Extract the (x, y) coordinate from the center of the cell holding the provided text.  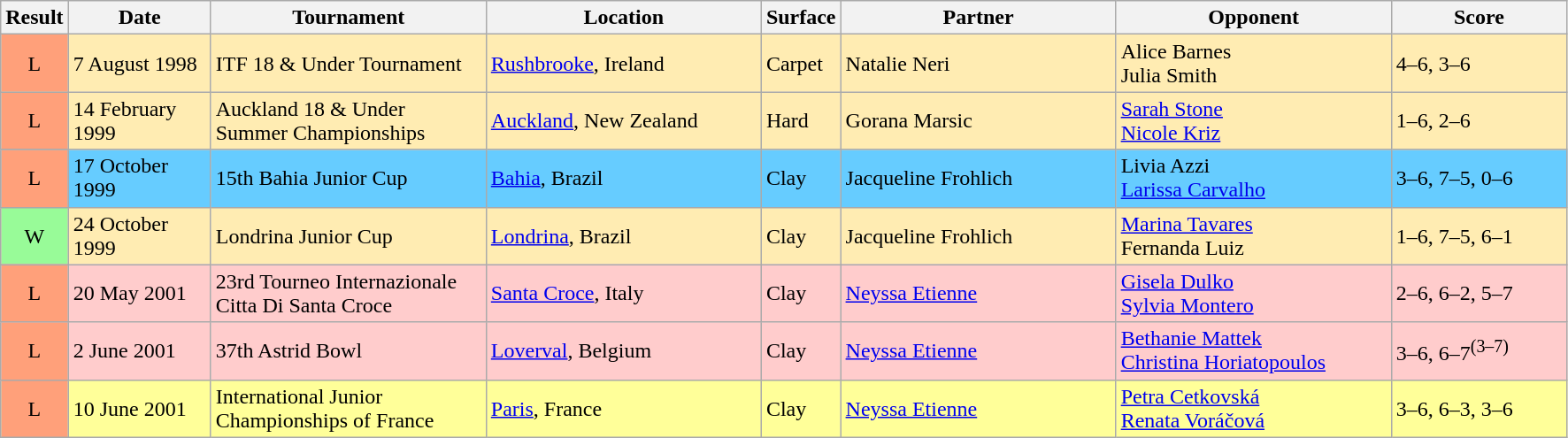
4–6, 3–6 (1480, 64)
Partner (979, 18)
10 June 2001 (140, 409)
20 May 2001 (140, 294)
Gisela Dulko Sylvia Montero (1253, 294)
Tournament (349, 18)
3–6, 6–7(3–7) (1480, 350)
Auckland 18 & Under Summer Championships (349, 120)
Londrina Junior Cup (349, 235)
Gorana Marsic (979, 120)
Paris, France (623, 409)
Bethanie Mattek Christina Horiatopoulos (1253, 350)
Carpet (801, 64)
Petra Cetkovská Renata Voráčová (1253, 409)
Londrina, Brazil (623, 235)
23rd Tourneo Internazionale Citta Di Santa Croce (349, 294)
1–6, 7–5, 6–1 (1480, 235)
37th Astrid Bowl (349, 350)
Loverval, Belgium (623, 350)
2–6, 6–2, 5–7 (1480, 294)
W (35, 235)
Date (140, 18)
Result (35, 18)
International Junior Championships of France (349, 409)
Score (1480, 18)
ITF 18 & Under Tournament (349, 64)
17 October 1999 (140, 179)
3–6, 6–3, 3–6 (1480, 409)
15th Bahia Junior Cup (349, 179)
Alice Barnes Julia Smith (1253, 64)
Santa Croce, Italy (623, 294)
24 October 1999 (140, 235)
1–6, 2–6 (1480, 120)
Rushbrooke, Ireland (623, 64)
Surface (801, 18)
Sarah Stone Nicole Kriz (1253, 120)
Bahia, Brazil (623, 179)
3–6, 7–5, 0–6 (1480, 179)
Natalie Neri (979, 64)
Location (623, 18)
Opponent (1253, 18)
2 June 2001 (140, 350)
7 August 1998 (140, 64)
Livia Azzi Larissa Carvalho (1253, 179)
14 February 1999 (140, 120)
Auckland, New Zealand (623, 120)
Marina Tavares Fernanda Luiz (1253, 235)
Hard (801, 120)
